Determine the [x, y] coordinate at the center of the cell enclosing the given text.  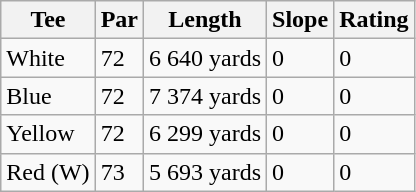
6 640 yards [204, 58]
6 299 yards [204, 134]
Blue [48, 96]
Red (W) [48, 172]
Tee [48, 20]
White [48, 58]
73 [119, 172]
Length [204, 20]
Par [119, 20]
7 374 yards [204, 96]
Slope [300, 20]
Yellow [48, 134]
Rating [374, 20]
5 693 yards [204, 172]
